Detect which cell encompasses the target text, then output its [x, y] center coordinate. 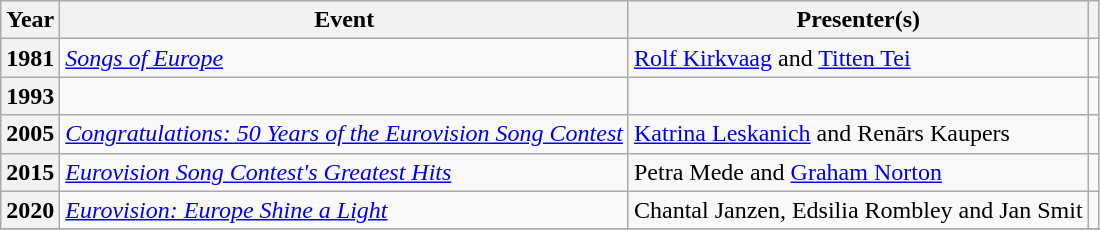
Eurovision Song Contest's Greatest Hits [344, 172]
1993 [30, 96]
Event [344, 20]
2015 [30, 172]
1981 [30, 58]
Congratulations: 50 Years of the Eurovision Song Contest [344, 134]
2005 [30, 134]
Eurovision: Europe Shine a Light [344, 210]
Katrina Leskanich and Renārs Kaupers [858, 134]
Petra Mede and Graham Norton [858, 172]
2020 [30, 210]
Songs of Europe [344, 58]
Year [30, 20]
Chantal Janzen, Edsilia Rombley and Jan Smit [858, 210]
Presenter(s) [858, 20]
Rolf Kirkvaag and Titten Tei [858, 58]
